Detect which cell encompasses the target text, then output its [X, Y] center coordinate. 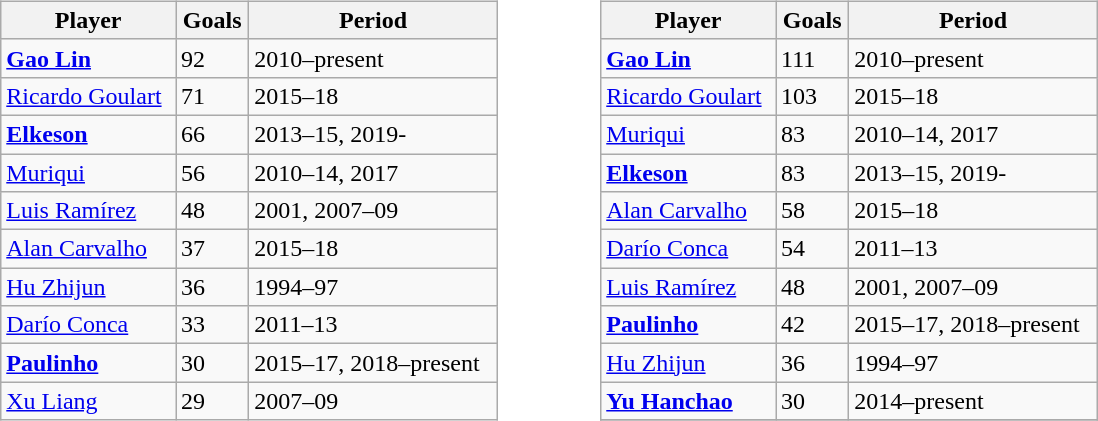
92 [212, 58]
2014–present [973, 401]
54 [812, 249]
56 [212, 173]
58 [812, 211]
2007–09 [373, 401]
Yu Hanchao [688, 401]
66 [212, 134]
111 [812, 58]
103 [812, 96]
33 [212, 325]
37 [212, 249]
Xu Liang [88, 401]
29 [212, 401]
71 [212, 96]
42 [812, 325]
